From the cell containing the given text, extract its center point as [x, y] coordinate. 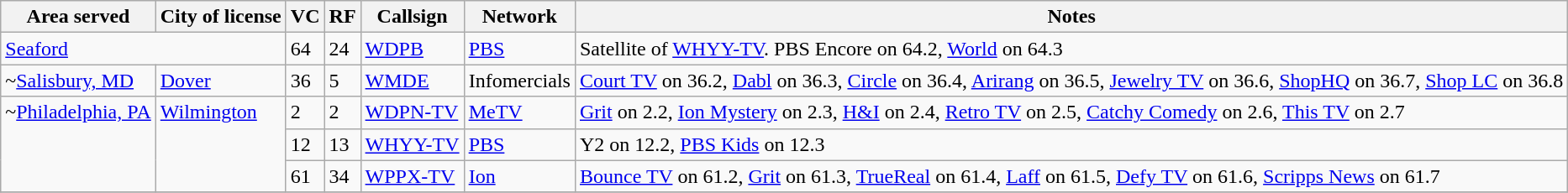
Ion [519, 176]
24 [343, 49]
Area served [78, 17]
Y2 on 12.2, PBS Kids on 12.3 [1071, 144]
Callsign [412, 17]
WDPB [412, 49]
Network [519, 17]
5 [343, 81]
WDPN-TV [412, 112]
61 [305, 176]
13 [343, 144]
MeTV [519, 112]
~Philadelphia, PA [78, 144]
34 [343, 176]
WHYY-TV [412, 144]
Court TV on 36.2, Dabl on 36.3, Circle on 36.4, Arirang on 36.5, Jewelry TV on 36.6, ShopHQ on 36.7, Shop LC on 36.8 [1071, 81]
Grit on 2.2, Ion Mystery on 2.3, H&I on 2.4, Retro TV on 2.5, Catchy Comedy on 2.6, This TV on 2.7 [1071, 112]
Bounce TV on 61.2, Grit on 61.3, TrueReal on 61.4, Laff on 61.5, Defy TV on 61.6, Scripps News on 61.7 [1071, 176]
12 [305, 144]
Dover [220, 81]
Seaford [144, 49]
WPPX-TV [412, 176]
WMDE [412, 81]
Wilmington [220, 144]
VC [305, 17]
36 [305, 81]
~Salisbury, MD [78, 81]
Infomercials [519, 81]
City of license [220, 17]
64 [305, 49]
Notes [1071, 17]
RF [343, 17]
Satellite of WHYY-TV. PBS Encore on 64.2, World on 64.3 [1071, 49]
